Return (X, Y) of the center of cell containing provided text 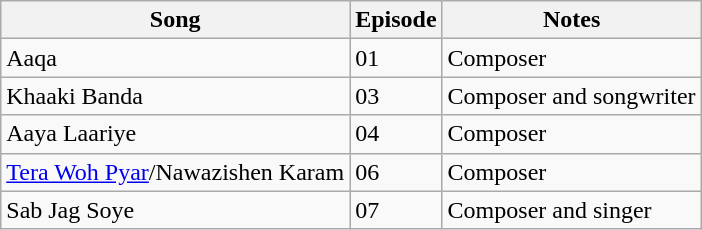
Notes (572, 20)
Composer and singer (572, 210)
07 (396, 210)
01 (396, 58)
04 (396, 134)
Khaaki Banda (176, 96)
Aaqa (176, 58)
Episode (396, 20)
06 (396, 172)
Song (176, 20)
Tera Woh Pyar/Nawazishen Karam (176, 172)
Sab Jag Soye (176, 210)
Composer and songwriter (572, 96)
03 (396, 96)
Aaya Laariye (176, 134)
